Capture the cell that displays the provided text and extract its [X, Y] central coordinate. 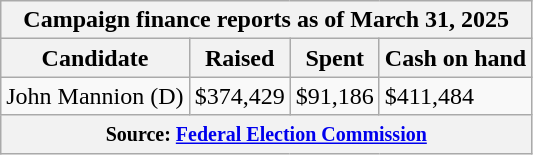
$411,484 [455, 96]
$374,429 [240, 96]
$91,186 [334, 96]
Spent [334, 58]
Raised [240, 58]
John Mannion (D) [95, 96]
Cash on hand [455, 58]
Candidate [95, 58]
Source: Federal Election Commission [266, 134]
Campaign finance reports as of March 31, 2025 [266, 20]
